Extract the (x, y) coordinate from the center of the cell holding the provided text.  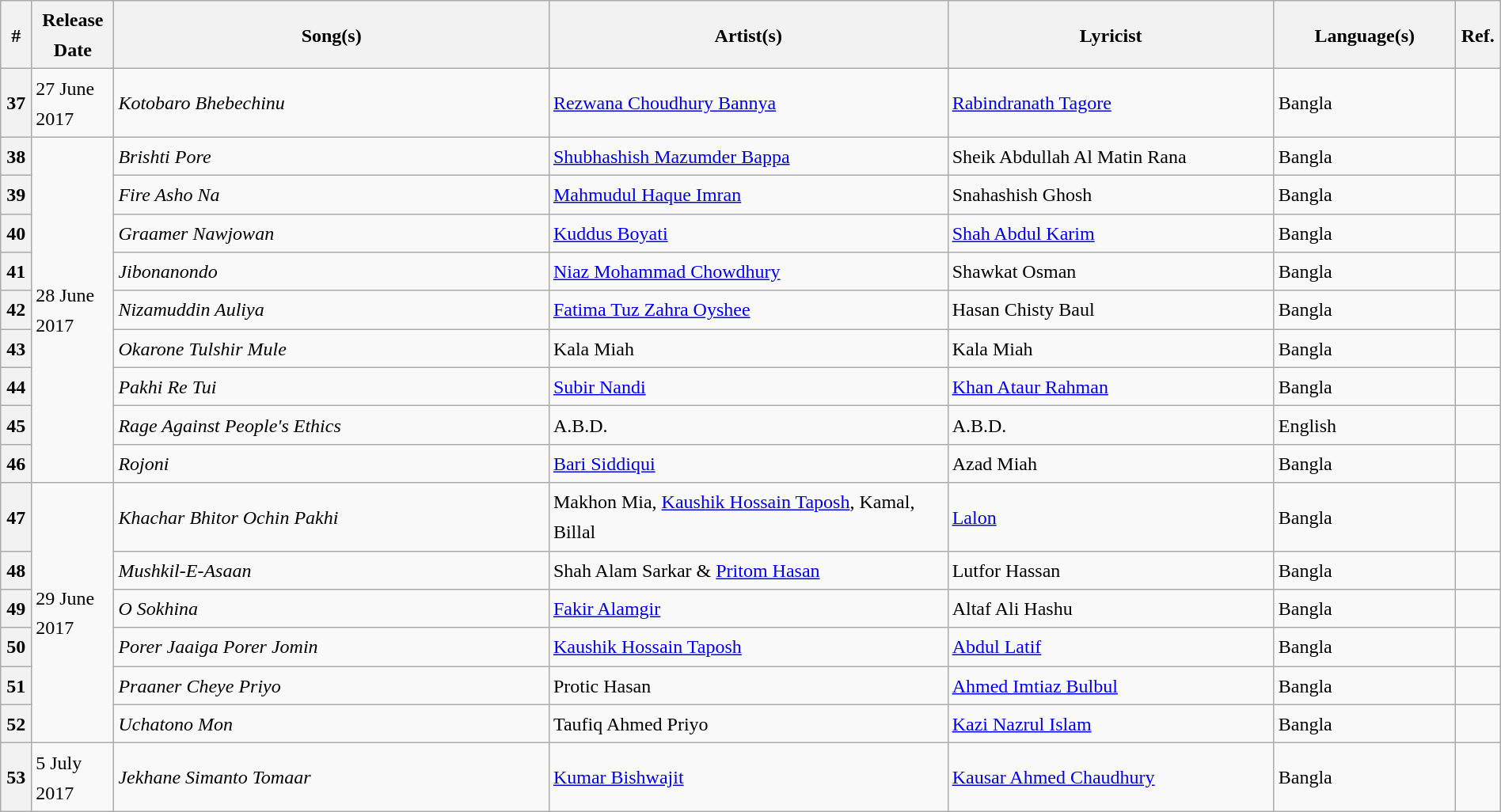
Mahmudul Haque Imran (748, 195)
Lutfor Hassan (1111, 570)
51 (16, 685)
Praaner Cheye Priyo (331, 685)
Taufiq Ahmed Priyo (748, 723)
40 (16, 233)
Jibonanondo (331, 272)
Niaz Mohammad Chowdhury (748, 272)
Bari Siddiqui (748, 464)
Rage Against People's Ethics (331, 426)
Shah Alam Sarkar & Pritom Hasan (748, 570)
27 June 2017 (73, 103)
45 (16, 426)
Rojoni (331, 464)
44 (16, 386)
Mushkil-E-Asaan (331, 570)
Artist(s) (748, 35)
50 (16, 647)
52 (16, 723)
Khachar Bhitor Ochin Pakhi (331, 517)
Shubhashish Mazumder Bappa (748, 157)
Jekhane Simanto Tomaar (331, 777)
Porer Jaaiga Porer Jomin (331, 647)
Song(s) (331, 35)
Okarone Tulshir Mule (331, 348)
Protic Hasan (748, 685)
Fire Asho Na (331, 195)
39 (16, 195)
42 (16, 310)
49 (16, 609)
Sheik Abdullah Al Matin Rana (1111, 157)
Nizamuddin Auliya (331, 310)
41 (16, 272)
Subir Nandi (748, 386)
37 (16, 103)
Lalon (1111, 517)
Kotobaro Bhebechinu (331, 103)
Uchatono Mon (331, 723)
29 June 2017 (73, 613)
Rabindranath Tagore (1111, 103)
47 (16, 517)
38 (16, 157)
Lyricist (1111, 35)
Graamer Nawjowan (331, 233)
Azad Miah (1111, 464)
28 June 2017 (73, 310)
Language(s) (1365, 35)
Khan Ataur Rahman (1111, 386)
Brishti Pore (331, 157)
Snahashish Ghosh (1111, 195)
Fatima Tuz Zahra Oyshee (748, 310)
Altaf Ali Hashu (1111, 609)
Release Date (73, 35)
# (16, 35)
Kazi Nazrul Islam (1111, 723)
Shah Abdul Karim (1111, 233)
46 (16, 464)
Kuddus Boyati (748, 233)
English (1365, 426)
Kausar Ahmed Chaudhury (1111, 777)
5 July 2017 (73, 777)
48 (16, 570)
Kaushik Hossain Taposh (748, 647)
Fakir Alamgir (748, 609)
Pakhi Re Tui (331, 386)
43 (16, 348)
Hasan Chisty Baul (1111, 310)
Shawkat Osman (1111, 272)
Ref. (1477, 35)
Kumar Bishwajit (748, 777)
Rezwana Choudhury Bannya (748, 103)
53 (16, 777)
Abdul Latif (1111, 647)
Makhon Mia, Kaushik Hossain Taposh, Kamal, Billal (748, 517)
Ahmed Imtiaz Bulbul (1111, 685)
O Sokhina (331, 609)
